For the text-containing cell, return its midpoint in [x, y] coordinate format. 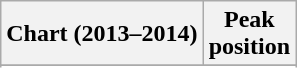
Peakposition [249, 34]
Chart (2013–2014) [102, 34]
